Capture the cell that displays the provided text and extract its [X, Y] central coordinate. 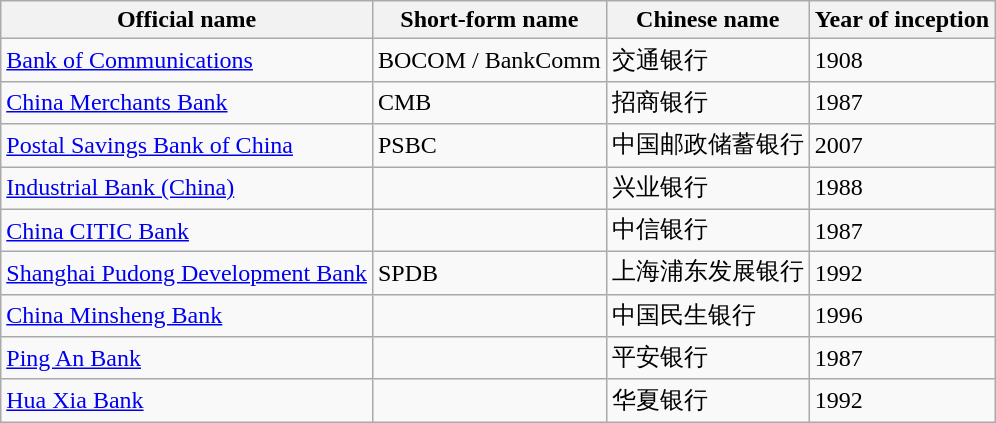
Chinese name [708, 20]
PSBC [489, 146]
1996 [902, 316]
CMB [489, 102]
Hua Xia Bank [187, 400]
Ping An Bank [187, 358]
华夏银行 [708, 400]
China Merchants Bank [187, 102]
China CITIC Bank [187, 230]
2007 [902, 146]
China Minsheng Bank [187, 316]
Postal Savings Bank of China [187, 146]
平安银行 [708, 358]
1988 [902, 188]
BOCOM / BankComm [489, 60]
Industrial Bank (China) [187, 188]
中国民生银行 [708, 316]
交通银行 [708, 60]
Year of inception [902, 20]
Official name [187, 20]
招商银行 [708, 102]
兴业银行 [708, 188]
1908 [902, 60]
中国邮政储蓄银行 [708, 146]
Bank of Communications [187, 60]
中信银行 [708, 230]
Shanghai Pudong Development Bank [187, 274]
Short-form name [489, 20]
SPDB [489, 274]
上海浦东发展银行 [708, 274]
